Determine the [X, Y] coordinate at the center of the cell enclosing the given text.  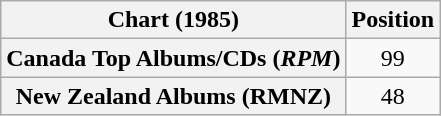
48 [393, 96]
99 [393, 58]
Position [393, 20]
New Zealand Albums (RMNZ) [174, 96]
Chart (1985) [174, 20]
Canada Top Albums/CDs (RPM) [174, 58]
